Detect which cell encompasses the target text, then output its (x, y) center coordinate. 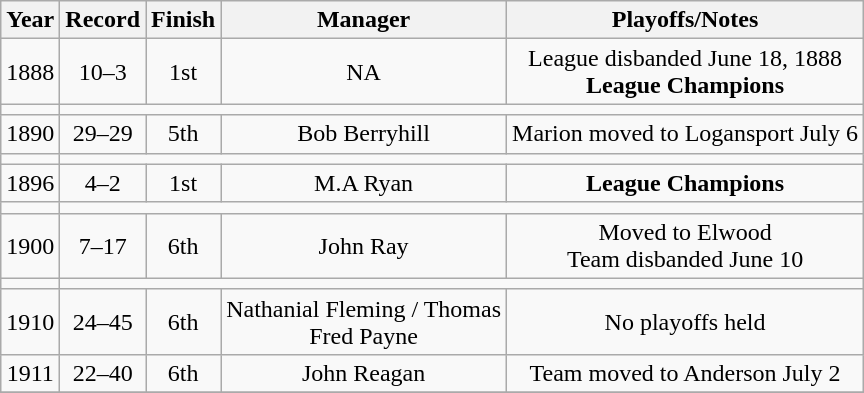
Marion moved to Logansport July 6 (686, 134)
1910 (30, 322)
Nathanial Fleming / Thomas Fred Payne (364, 322)
10–3 (103, 72)
1890 (30, 134)
24–45 (103, 322)
Moved to ElwoodTeam disbanded June 10 (686, 246)
1911 (30, 373)
1896 (30, 183)
29–29 (103, 134)
Team moved to Anderson July 2 (686, 373)
Manager (364, 20)
22–40 (103, 373)
John Reagan (364, 373)
Playoffs/Notes (686, 20)
NA (364, 72)
Finish (184, 20)
League disbanded June 18, 1888League Champions (686, 72)
Year (30, 20)
John Ray (364, 246)
M.A Ryan (364, 183)
5th (184, 134)
7–17 (103, 246)
Record (103, 20)
1888 (30, 72)
Bob Berryhill (364, 134)
League Champions (686, 183)
No playoffs held (686, 322)
1900 (30, 246)
4–2 (103, 183)
